Identify which cell holds the provided text, then report its [x, y] central coordinate. 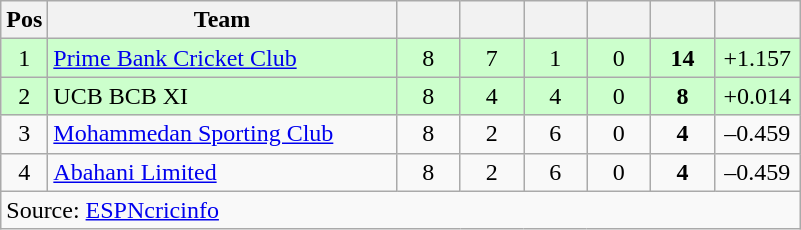
+1.157 [757, 58]
Source: ESPNcricinfo [401, 210]
+0.014 [757, 96]
Pos [24, 20]
Abahani Limited [222, 172]
7 [492, 58]
Mohammedan Sporting Club [222, 134]
3 [24, 134]
Prime Bank Cricket Club [222, 58]
14 [683, 58]
Team [222, 20]
UCB BCB XI [222, 96]
